Find where the given text appears and provide that cell's center as [X, Y] coordinate. 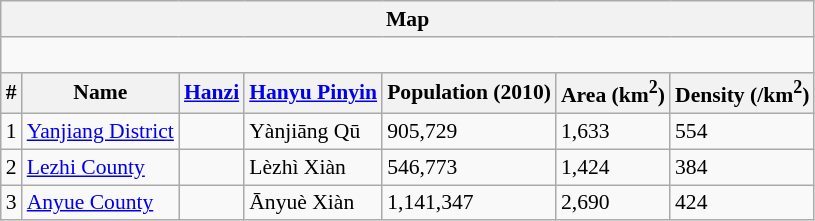
1,633 [613, 132]
Lezhi County [100, 167]
Name [100, 92]
905,729 [469, 132]
# [12, 92]
Area (km2) [613, 92]
Map [408, 19]
Anyue County [100, 203]
424 [742, 203]
Yanjiang District [100, 132]
546,773 [469, 167]
Population (2010) [469, 92]
3 [12, 203]
Lèzhì Xiàn [313, 167]
1,141,347 [469, 203]
2,690 [613, 203]
384 [742, 167]
2 [12, 167]
Hanyu Pinyin [313, 92]
Hanzi [212, 92]
554 [742, 132]
1,424 [613, 167]
Density (/km2) [742, 92]
Ānyuè Xiàn [313, 203]
Yànjiāng Qū [313, 132]
1 [12, 132]
